Pinpoint the cell where the given text exists, returning its (X, Y) midpoint coordinate. 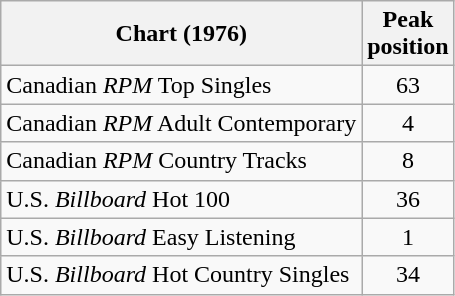
36 (408, 199)
Peakposition (408, 34)
4 (408, 123)
34 (408, 275)
63 (408, 85)
U.S. Billboard Easy Listening (182, 237)
1 (408, 237)
Canadian RPM Country Tracks (182, 161)
U.S. Billboard Hot 100 (182, 199)
Canadian RPM Adult Contemporary (182, 123)
8 (408, 161)
Canadian RPM Top Singles (182, 85)
Chart (1976) (182, 34)
U.S. Billboard Hot Country Singles (182, 275)
